Locate the cell with the specified text and output its (X, Y) center coordinate. 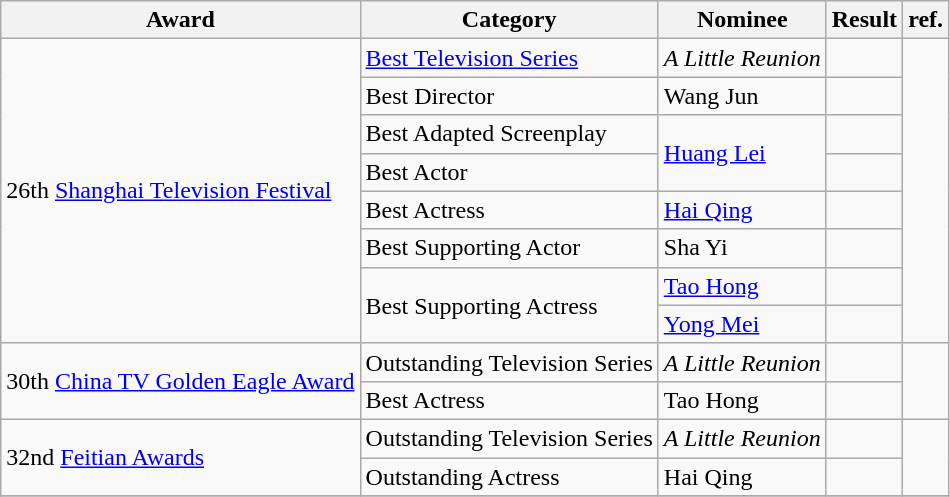
Best Supporting Actress (509, 305)
Category (509, 20)
Best Actor (509, 172)
Sha Yi (742, 248)
Huang Lei (742, 153)
30th China TV Golden Eagle Award (180, 381)
Result (864, 20)
Best Supporting Actor (509, 248)
ref. (926, 20)
32nd Feitian Awards (180, 457)
Award (180, 20)
Yong Mei (742, 324)
Outstanding Actress (509, 477)
Best Adapted Screenplay (509, 134)
Best Director (509, 96)
Nominee (742, 20)
Wang Jun (742, 96)
Best Television Series (509, 58)
26th Shanghai Television Festival (180, 191)
